Search for the cell housing the specified text and yield its (x, y) center coordinate. 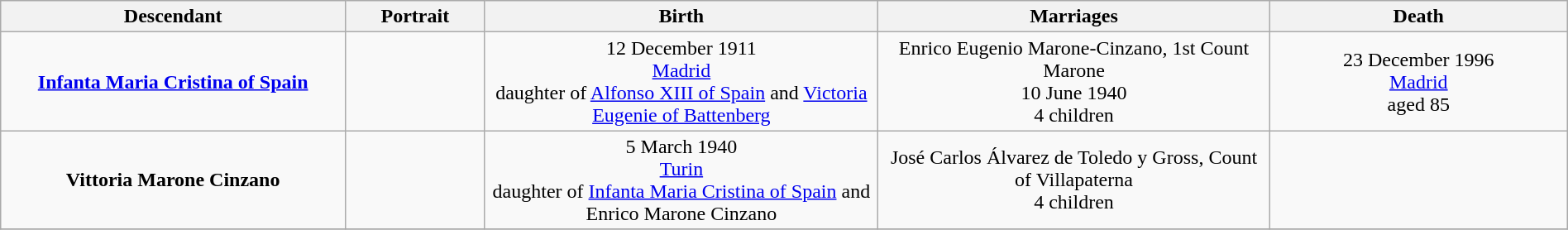
Death (1418, 17)
José Carlos Álvarez de Toledo y Gross, Count of Villapaterna4 children (1074, 180)
12 December 1911 Madriddaughter of Alfonso XIII of Spain and Victoria Eugenie of Battenberg (681, 81)
5 March 1940 Turindaughter of Infanta Maria Cristina of Spain and Enrico Marone Cinzano (681, 180)
Enrico Eugenio Marone-Cinzano, 1st Count Marone10 June 19404 children (1074, 81)
Infanta Maria Cristina of Spain (174, 81)
Marriages (1074, 17)
Birth (681, 17)
Portrait (415, 17)
Descendant (174, 17)
23 December 1996Madridaged 85 (1418, 81)
Vittoria Marone Cinzano (174, 180)
